Search for the cell housing the specified text and yield its [X, Y] center coordinate. 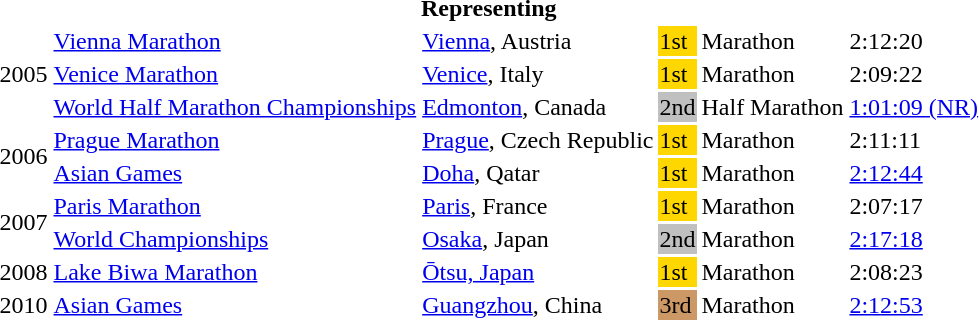
Paris, France [538, 206]
Prague, Czech Republic [538, 140]
World Half Marathon Championships [235, 107]
World Championships [235, 239]
Venice Marathon [235, 74]
Vienna Marathon [235, 41]
Paris Marathon [235, 206]
Lake Biwa Marathon [235, 272]
3rd [678, 305]
Ōtsu, Japan [538, 272]
Venice, Italy [538, 74]
Edmonton, Canada [538, 107]
Doha, Qatar [538, 173]
Vienna, Austria [538, 41]
Guangzhou, China [538, 305]
Osaka, Japan [538, 239]
Prague Marathon [235, 140]
Half Marathon [772, 107]
